Capture the cell that displays the provided text and extract its [X, Y] central coordinate. 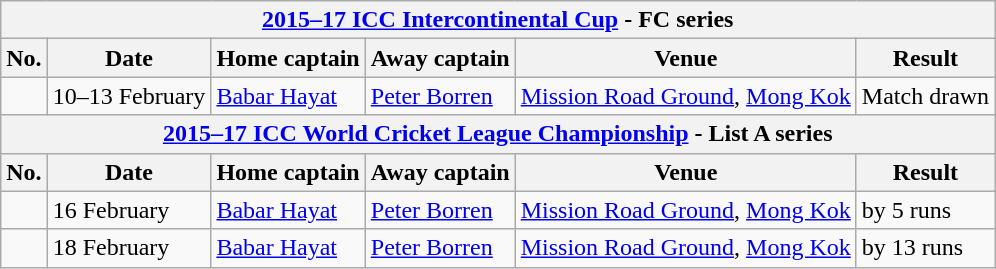
by 13 runs [925, 248]
Match drawn [925, 96]
10–13 February [129, 96]
2015–17 ICC Intercontinental Cup - FC series [498, 20]
18 February [129, 248]
2015–17 ICC World Cricket League Championship - List A series [498, 134]
by 5 runs [925, 210]
16 February [129, 210]
